Provide the (x, y) coordinate of the cell's center where the given text is located.  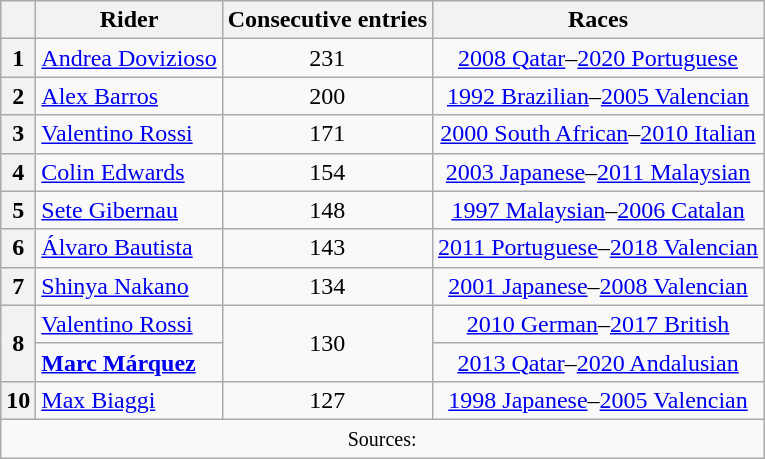
Consecutive entries (327, 20)
6 (18, 248)
5 (18, 210)
Shinya Nakano (129, 286)
Rider (129, 20)
2011 Portuguese–2018 Valencian (598, 248)
200 (327, 96)
143 (327, 248)
Races (598, 20)
Max Biaggi (129, 400)
2008 Qatar–2020 Portuguese (598, 58)
8 (18, 343)
2003 Japanese–2011 Malaysian (598, 172)
1997 Malaysian–2006 Catalan (598, 210)
1998 Japanese–2005 Valencian (598, 400)
Andrea Dovizioso (129, 58)
171 (327, 134)
2001 Japanese–2008 Valencian (598, 286)
127 (327, 400)
154 (327, 172)
130 (327, 343)
1992 Brazilian–2005 Valencian (598, 96)
134 (327, 286)
2 (18, 96)
7 (18, 286)
Colin Edwards (129, 172)
Alex Barros (129, 96)
1 (18, 58)
4 (18, 172)
Marc Márquez (129, 362)
Sete Gibernau (129, 210)
10 (18, 400)
Sources: (382, 438)
2010 German–2017 British (598, 324)
Álvaro Bautista (129, 248)
2013 Qatar–2020 Andalusian (598, 362)
2000 South African–2010 Italian (598, 134)
148 (327, 210)
3 (18, 134)
231 (327, 58)
